Extract the [x, y] coordinate from the center of the cell holding the provided text.  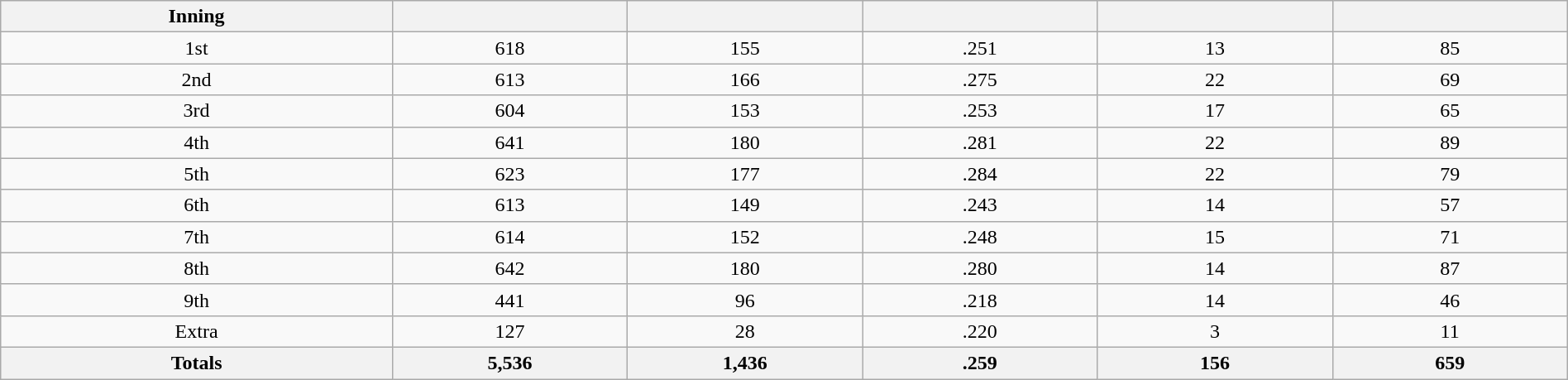
127 [509, 331]
4th [197, 142]
.281 [980, 142]
618 [509, 48]
11 [1450, 331]
.251 [980, 48]
.253 [980, 111]
604 [509, 111]
9th [197, 300]
642 [509, 268]
5,536 [509, 363]
85 [1450, 48]
.280 [980, 268]
57 [1450, 205]
155 [745, 48]
28 [745, 331]
6th [197, 205]
5th [197, 174]
614 [509, 237]
Totals [197, 363]
149 [745, 205]
641 [509, 142]
.259 [980, 363]
71 [1450, 237]
1st [197, 48]
.243 [980, 205]
.284 [980, 174]
46 [1450, 300]
2nd [197, 79]
3 [1215, 331]
8th [197, 268]
87 [1450, 268]
17 [1215, 111]
177 [745, 174]
.275 [980, 79]
152 [745, 237]
79 [1450, 174]
166 [745, 79]
441 [509, 300]
.218 [980, 300]
7th [197, 237]
89 [1450, 142]
65 [1450, 111]
3rd [197, 111]
156 [1215, 363]
13 [1215, 48]
.248 [980, 237]
623 [509, 174]
.220 [980, 331]
659 [1450, 363]
1,436 [745, 363]
96 [745, 300]
153 [745, 111]
69 [1450, 79]
Extra [197, 331]
15 [1215, 237]
Inning [197, 17]
